Find where the given text appears and provide that cell's center as [x, y] coordinate. 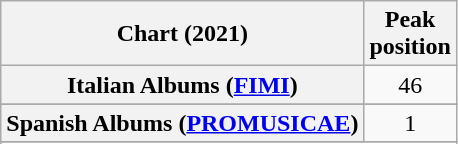
46 [410, 85]
Italian Albums (FIMI) [182, 85]
1 [410, 123]
Peakposition [410, 34]
Chart (2021) [182, 34]
Spanish Albums (PROMUSICAE) [182, 123]
